Pinpoint the cell where the given text exists, returning its (x, y) midpoint coordinate. 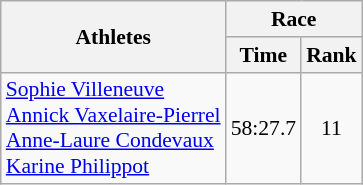
58:27.7 (264, 128)
Race (294, 19)
Sophie VilleneuveAnnick Vaxelaire-PierrelAnne-Laure CondevauxKarine Philippot (114, 128)
Athletes (114, 36)
Time (264, 55)
Rank (332, 55)
11 (332, 128)
